Extract the [x, y] coordinate from the center of the cell holding the provided text.  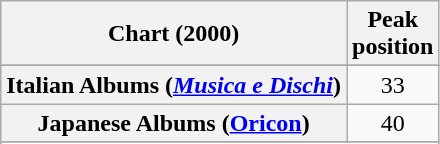
Chart (2000) [174, 34]
40 [393, 123]
Peakposition [393, 34]
Italian Albums (Musica e Dischi) [174, 85]
Japanese Albums (Oricon) [174, 123]
33 [393, 85]
